Detect which cell encompasses the target text, then output its (X, Y) center coordinate. 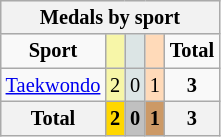
Taekwondo (54, 85)
Medals by sport (110, 17)
Sport (54, 51)
